For the text-containing cell, return its midpoint in [X, Y] coordinate format. 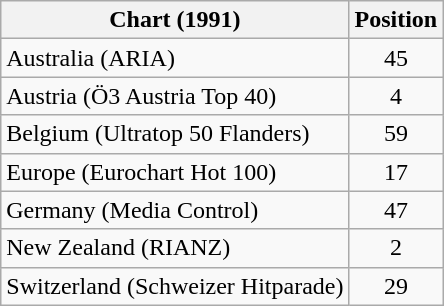
Chart (1991) [175, 20]
Germany (Media Control) [175, 210]
Switzerland (Schweizer Hitparade) [175, 286]
59 [396, 134]
4 [396, 96]
Austria (Ö3 Austria Top 40) [175, 96]
47 [396, 210]
29 [396, 286]
2 [396, 248]
17 [396, 172]
Australia (ARIA) [175, 58]
Europe (Eurochart Hot 100) [175, 172]
New Zealand (RIANZ) [175, 248]
Position [396, 20]
Belgium (Ultratop 50 Flanders) [175, 134]
45 [396, 58]
